Determine the (x, y) coordinate at the center of the cell enclosing the given text.  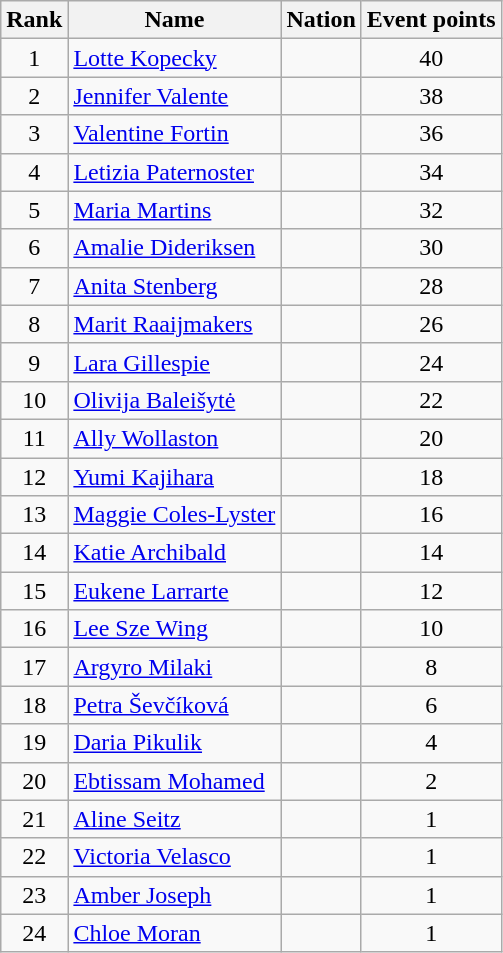
Aline Seitz (174, 819)
Rank (34, 20)
26 (431, 324)
38 (431, 96)
9 (34, 362)
Ally Wollaston (174, 438)
Lee Sze Wing (174, 629)
Anita Stenberg (174, 286)
Name (174, 20)
30 (431, 248)
7 (34, 286)
5 (34, 210)
28 (431, 286)
Lotte Kopecky (174, 58)
Marit Raaijmakers (174, 324)
3 (34, 134)
Eukene Larrarte (174, 591)
Lara Gillespie (174, 362)
Letizia Paternoster (174, 172)
Petra Ševčíková (174, 705)
40 (431, 58)
32 (431, 210)
Argyro Milaki (174, 667)
11 (34, 438)
Ebtissam Mohamed (174, 781)
Amalie Dideriksen (174, 248)
Victoria Velasco (174, 857)
34 (431, 172)
Olivija Baleišytė (174, 400)
15 (34, 591)
19 (34, 743)
Amber Joseph (174, 895)
Daria Pikulik (174, 743)
Event points (431, 20)
Chloe Moran (174, 933)
Valentine Fortin (174, 134)
23 (34, 895)
Yumi Kajihara (174, 477)
Maria Martins (174, 210)
Katie Archibald (174, 553)
21 (34, 819)
Nation (321, 20)
36 (431, 134)
13 (34, 515)
Jennifer Valente (174, 96)
17 (34, 667)
Maggie Coles-Lyster (174, 515)
